Determine the (X, Y) coordinate at the center of the cell enclosing the given text.  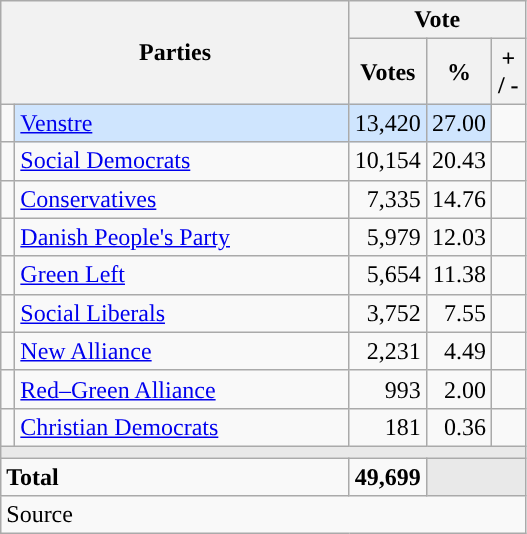
181 (388, 427)
Source (263, 515)
3,752 (388, 313)
11.38 (458, 275)
993 (388, 389)
Social Democrats (182, 161)
Green Left (182, 275)
Conservatives (182, 199)
Danish People's Party (182, 237)
4.49 (458, 351)
10,154 (388, 161)
5,979 (388, 237)
Votes (388, 72)
Red–Green Alliance (182, 389)
Vote (437, 20)
12.03 (458, 237)
20.43 (458, 161)
7.55 (458, 313)
49,699 (388, 477)
Total (176, 477)
7,335 (388, 199)
27.00 (458, 123)
2,231 (388, 351)
Venstre (182, 123)
13,420 (388, 123)
% (458, 72)
+ / - (508, 72)
14.76 (458, 199)
New Alliance (182, 351)
Christian Democrats (182, 427)
Parties (176, 52)
Social Liberals (182, 313)
5,654 (388, 275)
2.00 (458, 389)
0.36 (458, 427)
